Find where the given text appears and provide that cell's center as [X, Y] coordinate. 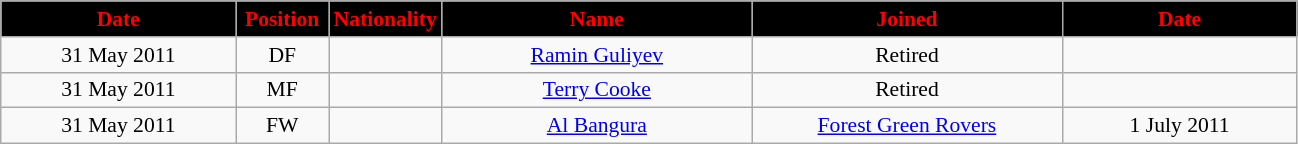
Terry Cooke [597, 90]
DF [282, 55]
Al Bangura [597, 126]
Nationality [384, 19]
Forest Green Rovers [907, 126]
Name [597, 19]
Joined [907, 19]
Ramin Guliyev [597, 55]
FW [282, 126]
Position [282, 19]
1 July 2011 [1180, 126]
MF [282, 90]
